Locate the cell with the specified text and output its [X, Y] center coordinate. 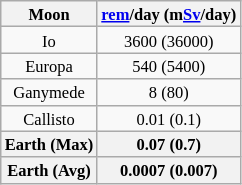
Earth (Max) [50, 144]
Callisto [50, 118]
Io [50, 40]
540 (5400) [168, 66]
3600 (36000) [168, 40]
Ganymede [50, 92]
Earth (Avg) [50, 170]
0.07 (0.7) [168, 144]
rem/day (mSv/day) [168, 14]
Europa [50, 66]
Moon [50, 14]
8 (80) [168, 92]
0.0007 (0.007) [168, 170]
0.01 (0.1) [168, 118]
